Find where the given text appears and provide that cell's center as [X, Y] coordinate. 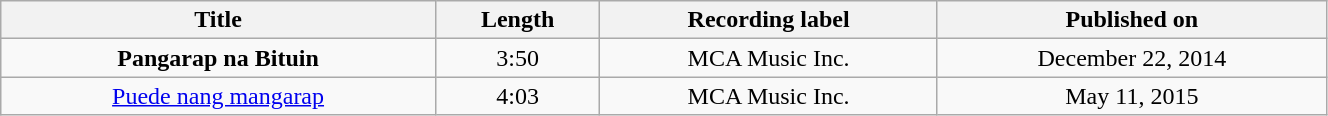
Recording label [768, 20]
Published on [1132, 20]
December 22, 2014 [1132, 58]
Length [518, 20]
May 11, 2015 [1132, 96]
Puede nang mangarap [218, 96]
Title [218, 20]
4:03 [518, 96]
3:50 [518, 58]
Pangarap na Bituin [218, 58]
